Determine the (x, y) coordinate at the center of the cell enclosing the given text.  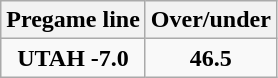
46.5 (210, 58)
Over/under (210, 20)
UTAH -7.0 (74, 58)
Pregame line (74, 20)
